Pinpoint the cell where the given text exists, returning its [x, y] midpoint coordinate. 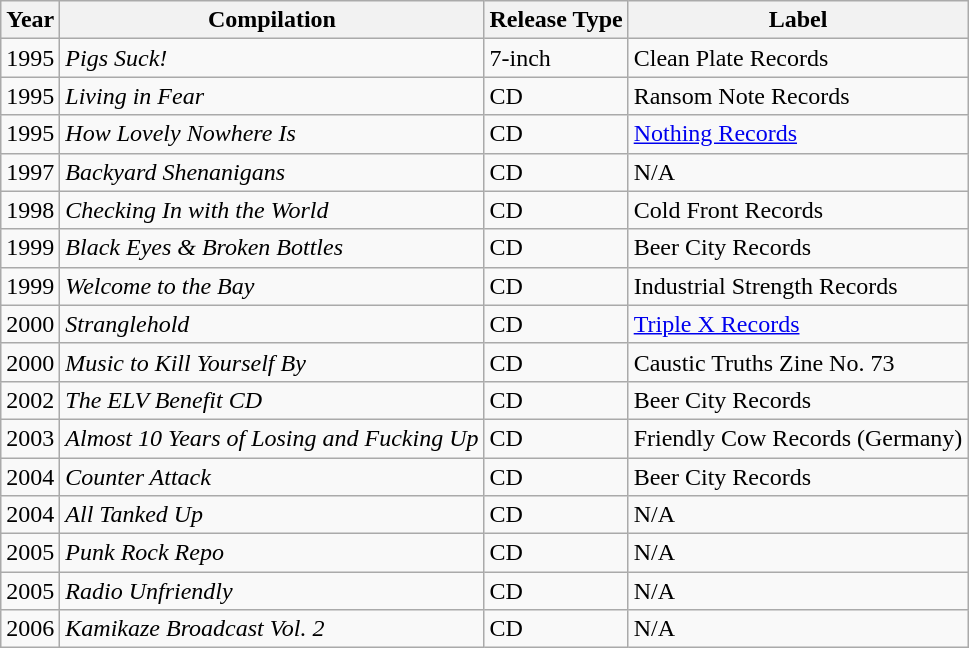
Radio Unfriendly [272, 591]
Caustic Truths Zine No. 73 [798, 362]
Industrial Strength Records [798, 286]
All Tanked Up [272, 515]
Black Eyes & Broken Bottles [272, 248]
1998 [30, 210]
How Lovely Nowhere Is [272, 134]
Backyard Shenanigans [272, 172]
Compilation [272, 20]
2003 [30, 438]
Cold Front Records [798, 210]
Release Type [556, 20]
Label [798, 20]
The ELV Benefit CD [272, 400]
Living in Fear [272, 96]
Music to Kill Yourself By [272, 362]
Checking In with the World [272, 210]
Nothing Records [798, 134]
1997 [30, 172]
Triple X Records [798, 324]
Friendly Cow Records (Germany) [798, 438]
7-inch [556, 58]
Pigs Suck! [272, 58]
Year [30, 20]
2006 [30, 629]
2002 [30, 400]
Stranglehold [272, 324]
Clean Plate Records [798, 58]
Ransom Note Records [798, 96]
Welcome to the Bay [272, 286]
Counter Attack [272, 477]
Punk Rock Repo [272, 553]
Kamikaze Broadcast Vol. 2 [272, 629]
Almost 10 Years of Losing and Fucking Up [272, 438]
